Scan for the cell matching the given text and deliver its [X, Y] coordinate at center. 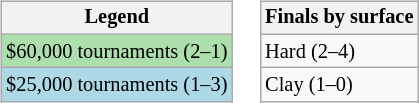
Finals by surface [339, 18]
$25,000 tournaments (1–3) [116, 85]
Legend [116, 18]
Hard (2–4) [339, 51]
Clay (1–0) [339, 85]
$60,000 tournaments (2–1) [116, 51]
